Identify which cell holds the provided text, then report its (x, y) central coordinate. 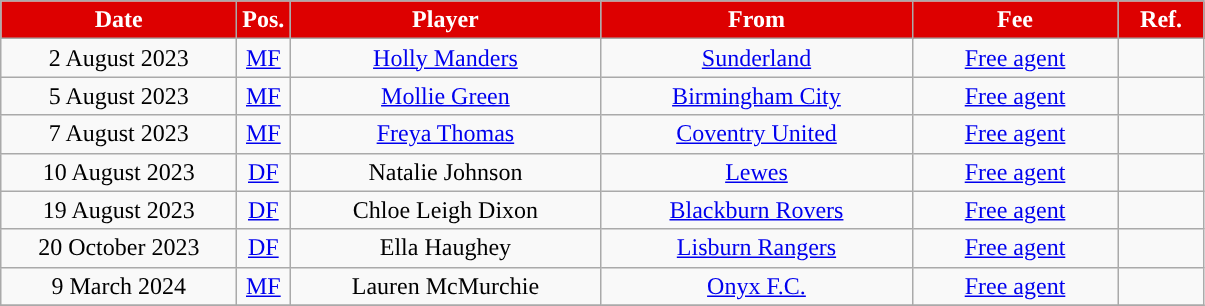
Birmingham City (756, 96)
9 March 2024 (119, 286)
2 August 2023 (119, 58)
Lisburn Rangers (756, 248)
Lewes (756, 172)
Fee (1015, 20)
19 August 2023 (119, 210)
Coventry United (756, 134)
Lauren McMurchie (446, 286)
Blackburn Rovers (756, 210)
Ella Haughey (446, 248)
Date (119, 20)
20 October 2023 (119, 248)
Freya Thomas (446, 134)
From (756, 20)
10 August 2023 (119, 172)
Chloe Leigh Dixon (446, 210)
Mollie Green (446, 96)
Pos. (264, 20)
Player (446, 20)
Sunderland (756, 58)
5 August 2023 (119, 96)
Onyx F.C. (756, 286)
7 August 2023 (119, 134)
Natalie Johnson (446, 172)
Ref. (1161, 20)
Holly Manders (446, 58)
